Scan for the cell matching the given text and deliver its (x, y) coordinate at center. 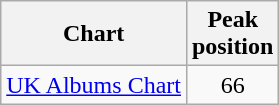
UK Albums Chart (94, 85)
Chart (94, 34)
66 (232, 85)
Peakposition (232, 34)
